Detect which cell encompasses the target text, then output its [X, Y] center coordinate. 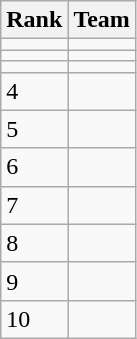
7 [34, 205]
10 [34, 319]
Team [102, 20]
Rank [34, 20]
9 [34, 281]
5 [34, 129]
4 [34, 91]
6 [34, 167]
8 [34, 243]
